Scan for the cell matching the given text and deliver its (X, Y) coordinate at center. 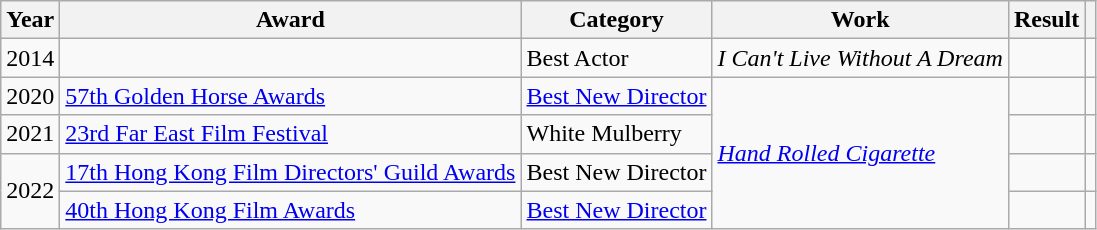
2014 (30, 58)
Hand Rolled Cigarette (860, 153)
Category (616, 20)
Work (860, 20)
Award (290, 20)
I Can't Live Without A Dream (860, 58)
57th Golden Horse Awards (290, 96)
2020 (30, 96)
40th Hong Kong Film Awards (290, 210)
White Mulberry (616, 134)
2022 (30, 191)
Best Actor (616, 58)
17th Hong Kong Film Directors' Guild Awards (290, 172)
2021 (30, 134)
Year (30, 20)
Result (1046, 20)
23rd Far East Film Festival (290, 134)
